Capture the cell that displays the provided text and extract its [X, Y] central coordinate. 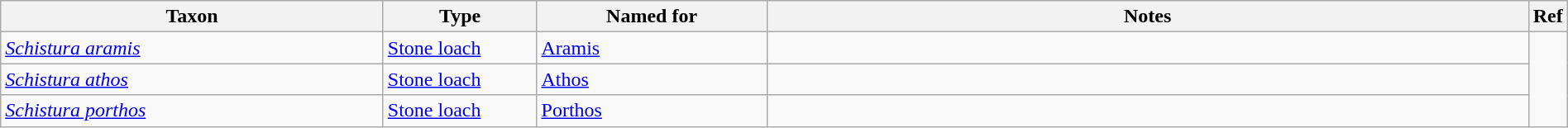
Notes [1148, 17]
Ref [1548, 17]
Schistura athos [192, 79]
Taxon [192, 17]
Athos [652, 79]
Aramis [652, 48]
Schistura aramis [192, 48]
Named for [652, 17]
Porthos [652, 111]
Type [460, 17]
Schistura porthos [192, 111]
